Return the (x, y) coordinate for the center point of the cell that contains the specified text.  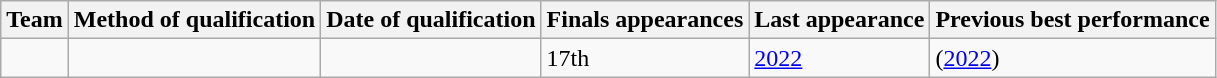
Method of qualification (194, 20)
17th (645, 58)
Finals appearances (645, 20)
Date of qualification (431, 20)
2022 (840, 58)
Last appearance (840, 20)
(2022) (1072, 58)
Team (35, 20)
Previous best performance (1072, 20)
